Return the [x, y] coordinate for the center point of the cell that contains the specified text.  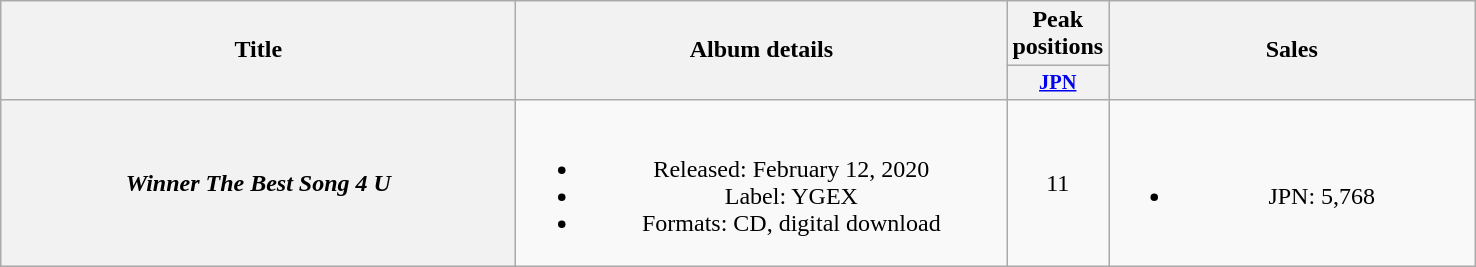
JPN [1058, 83]
Sales [1292, 50]
Released: February 12, 2020Label: YGEXFormats: CD, digital download [762, 182]
Peak positions [1058, 34]
Title [258, 50]
Album details [762, 50]
Winner The Best Song 4 U [258, 182]
11 [1058, 182]
JPN: 5,768 [1292, 182]
